Detect which cell encompasses the target text, then output its (X, Y) center coordinate. 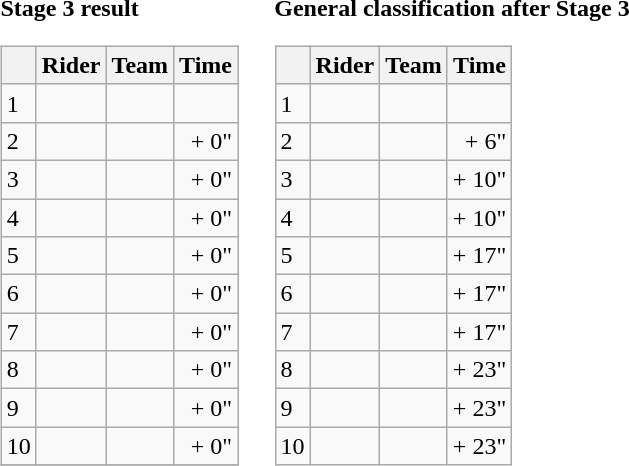
+ 6" (479, 141)
